Search for the cell housing the specified text and yield its [X, Y] center coordinate. 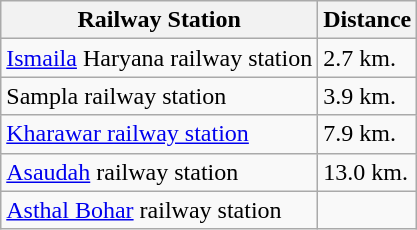
Kharawar railway station [160, 134]
3.9 km. [368, 96]
13.0 km. [368, 172]
Ismaila Haryana railway station [160, 58]
Asaudah railway station [160, 172]
Asthal Bohar railway station [160, 210]
Distance [368, 20]
2.7 km. [368, 58]
Railway Station [160, 20]
Sampla railway station [160, 96]
7.9 km. [368, 134]
